Identify which cell holds the provided text, then report its (x, y) central coordinate. 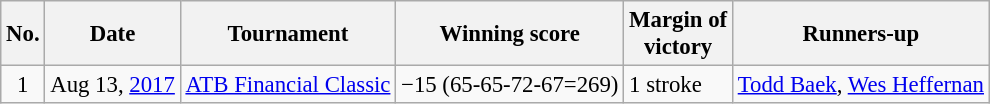
No. (23, 34)
Winning score (510, 34)
Margin ofvictory (678, 34)
ATB Financial Classic (288, 85)
1 (23, 85)
Tournament (288, 34)
Aug 13, 2017 (112, 85)
Todd Baek, Wes Heffernan (860, 85)
1 stroke (678, 85)
Date (112, 34)
−15 (65-65-72-67=269) (510, 85)
Runners-up (860, 34)
